Return [x, y] of the center of cell containing provided text 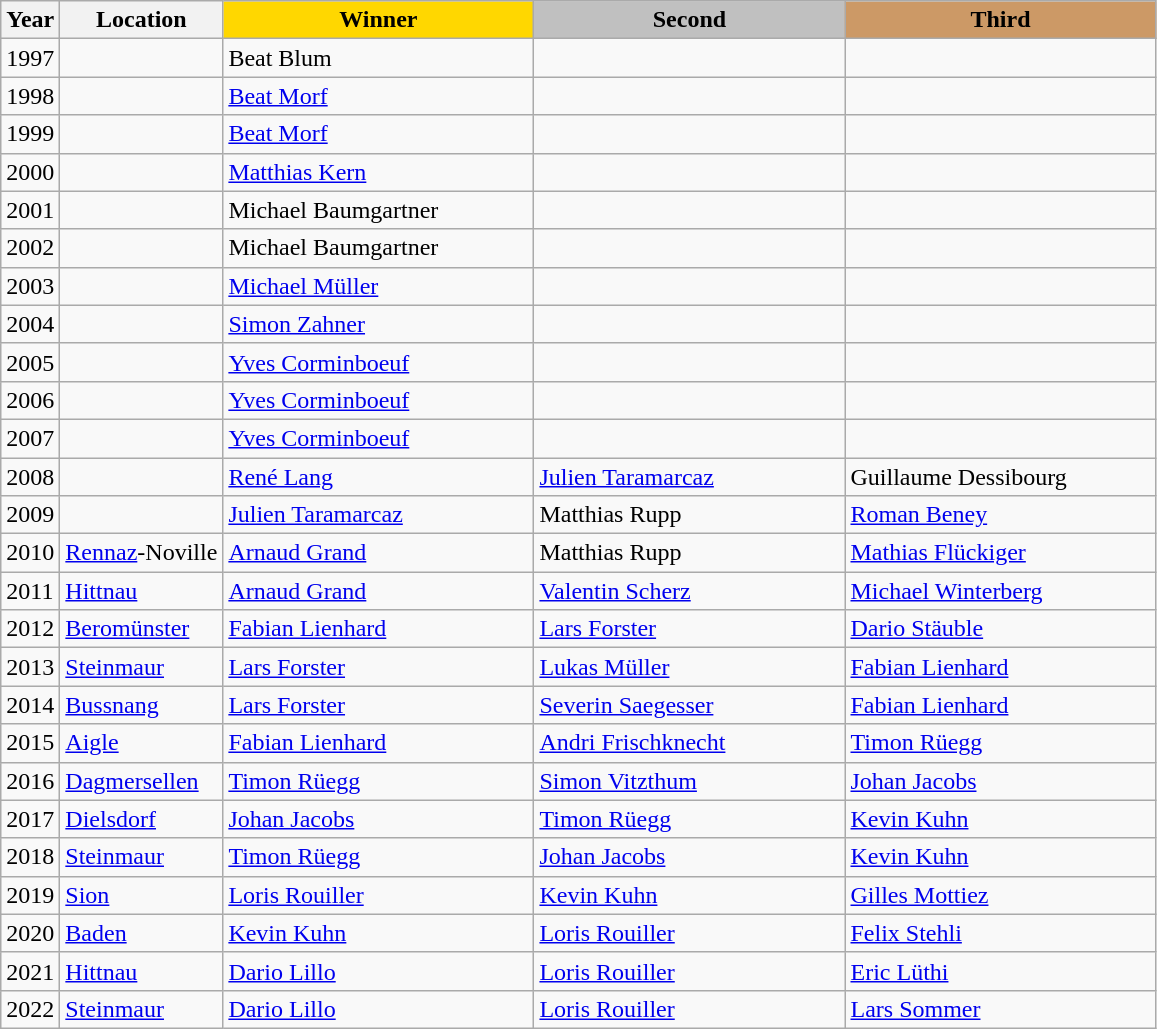
Dagmersellen [142, 781]
2015 [30, 743]
Simon Zahner [378, 324]
Year [30, 20]
1997 [30, 58]
2008 [30, 477]
Location [142, 20]
Andri Frischknecht [690, 743]
Matthias Kern [378, 172]
Gilles Mottiez [1000, 895]
Second [690, 20]
1998 [30, 96]
2010 [30, 553]
2017 [30, 819]
2020 [30, 933]
2019 [30, 895]
Valentin Scherz [690, 591]
Aigle [142, 743]
2006 [30, 400]
Lukas Müller [690, 667]
2009 [30, 515]
2014 [30, 705]
1999 [30, 134]
2021 [30, 971]
René Lang [378, 477]
2016 [30, 781]
Bussnang [142, 705]
2002 [30, 248]
Third [1000, 20]
2000 [30, 172]
Eric Lüthi [1000, 971]
2018 [30, 857]
2001 [30, 210]
Michael Müller [378, 286]
2003 [30, 286]
Sion [142, 895]
Felix Stehli [1000, 933]
Severin Saegesser [690, 705]
Baden [142, 933]
Dario Stäuble [1000, 629]
Mathias Flückiger [1000, 553]
Michael Winterberg [1000, 591]
Simon Vitzthum [690, 781]
Lars Sommer [1000, 1009]
Beromünster [142, 629]
2012 [30, 629]
2005 [30, 362]
Dielsdorf [142, 819]
2007 [30, 438]
2004 [30, 324]
2011 [30, 591]
Guillaume Dessibourg [1000, 477]
Rennaz-Noville [142, 553]
Winner [378, 20]
Beat Blum [378, 58]
2013 [30, 667]
Roman Beney [1000, 515]
2022 [30, 1009]
